Scan for the cell matching the given text and deliver its [X, Y] coordinate at center. 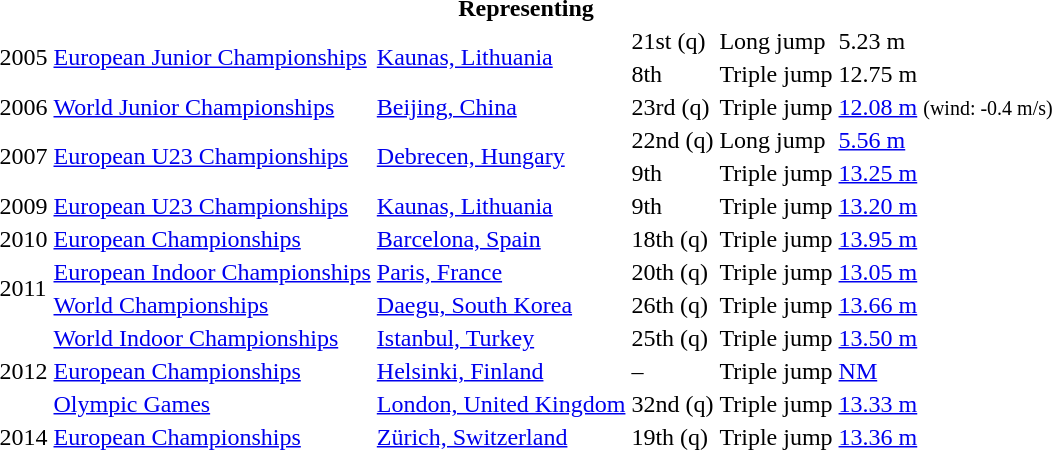
World Championships [212, 305]
Barcelona, Spain [501, 239]
23rd (q) [672, 107]
25th (q) [672, 338]
– [672, 371]
World Junior Championships [212, 107]
Daegu, South Korea [501, 305]
22nd (q) [672, 140]
20th (q) [672, 272]
Istanbul, Turkey [501, 338]
Debrecen, Hungary [501, 156]
Paris, France [501, 272]
Olympic Games [212, 404]
London, United Kingdom [501, 404]
26th (q) [672, 305]
Helsinki, Finland [501, 371]
8th [672, 74]
World Indoor Championships [212, 338]
European Indoor Championships [212, 272]
32nd (q) [672, 404]
18th (q) [672, 239]
European Junior Championships [212, 58]
21st (q) [672, 41]
Beijing, China [501, 107]
